Pinpoint the cell where the given text exists, returning its [x, y] midpoint coordinate. 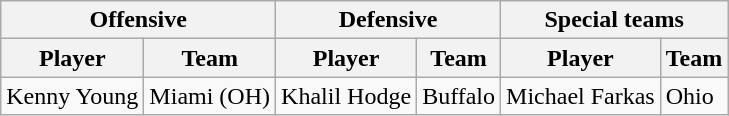
Buffalo [459, 96]
Khalil Hodge [346, 96]
Kenny Young [72, 96]
Defensive [388, 20]
Special teams [614, 20]
Michael Farkas [581, 96]
Offensive [138, 20]
Ohio [694, 96]
Miami (OH) [210, 96]
